Provide the [x, y] coordinate of the cell's center where the given text is located.  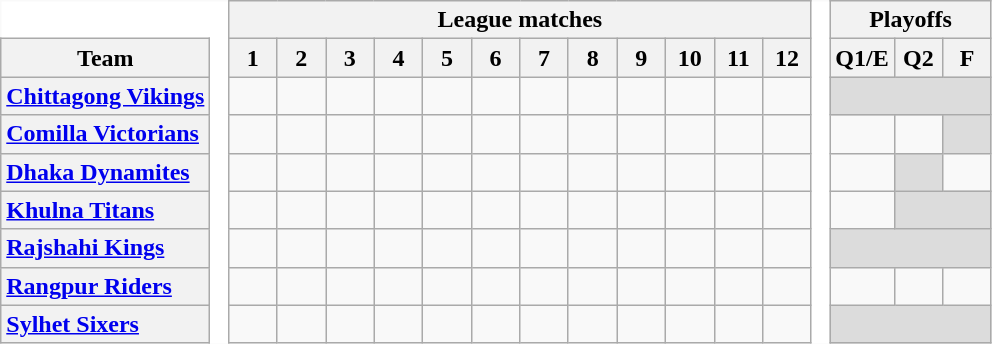
Chittagong Vikings [106, 96]
Rajshahi Kings [106, 248]
12 [788, 58]
Team [106, 58]
11 [738, 58]
6 [496, 58]
7 [544, 58]
10 [690, 58]
Sylhet Sixers [106, 324]
Playoffs [911, 20]
Q2 [918, 58]
9 [642, 58]
1 [252, 58]
Dhaka Dynamites [106, 172]
Q1/E [862, 58]
8 [592, 58]
5 [448, 58]
League matches [520, 20]
2 [302, 58]
4 [398, 58]
Rangpur Riders [106, 286]
3 [350, 58]
Comilla Victorians [106, 134]
F [968, 58]
Khulna Titans [106, 210]
